Provide the (x, y) coordinate of the cell's center where the given text is located.  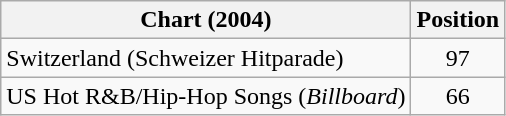
66 (458, 96)
US Hot R&B/Hip-Hop Songs (Billboard) (206, 96)
Chart (2004) (206, 20)
Position (458, 20)
97 (458, 58)
Switzerland (Schweizer Hitparade) (206, 58)
